Scan for the cell matching the given text and deliver its [x, y] coordinate at center. 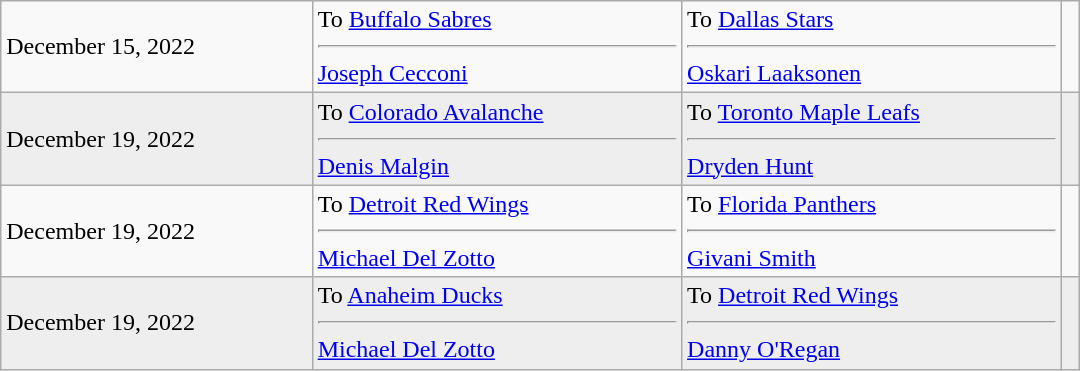
To Toronto Maple LeafsDryden Hunt [872, 139]
To Florida PanthersGivani Smith [872, 231]
December 15, 2022 [156, 47]
To Detroit Red WingsMichael Del Zotto [496, 231]
To Anaheim DucksMichael Del Zotto [496, 323]
To Colorado AvalancheDenis Malgin [496, 139]
To Detroit Red WingsDanny O'Regan [872, 323]
To Buffalo SabresJoseph Cecconi [496, 47]
To Dallas StarsOskari Laaksonen [872, 47]
